Determine the [X, Y] coordinate at the center of the cell enclosing the given text.  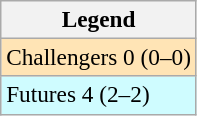
Legend [99, 19]
Challengers 0 (0–0) [99, 57]
Futures 4 (2–2) [99, 95]
